Scan for the cell matching the given text and deliver its [X, Y] coordinate at center. 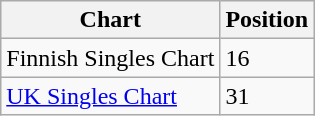
Finnish Singles Chart [110, 58]
31 [267, 96]
16 [267, 58]
UK Singles Chart [110, 96]
Position [267, 20]
Chart [110, 20]
